From the cell containing the given text, extract its center point as [X, Y] coordinate. 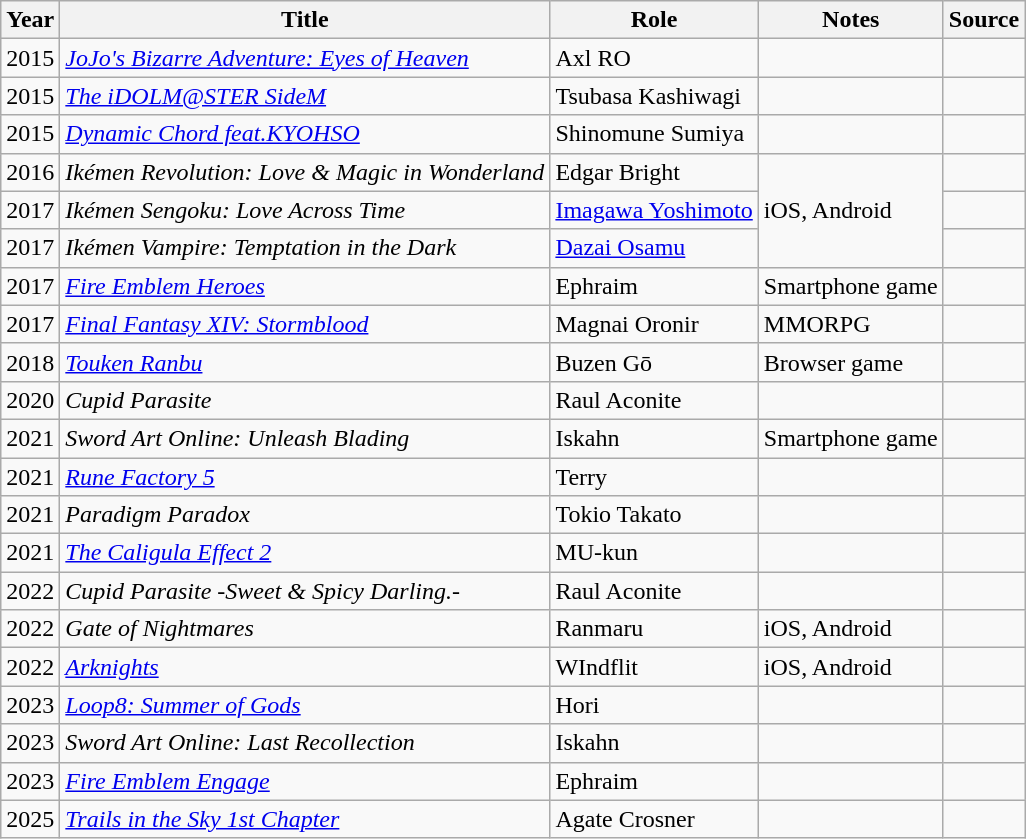
Title [305, 20]
Ikémen Revolution: Love & Magic in Wonderland [305, 172]
Shinomune Sumiya [654, 134]
Browser game [850, 362]
Final Fantasy XIV: Stormblood [305, 324]
Hori [654, 705]
WIndflit [654, 667]
MMORPG [850, 324]
Rune Factory 5 [305, 477]
Edgar Bright [654, 172]
Trails in the Sky 1st Chapter [305, 819]
Dynamic Chord feat.KYOHSO [305, 134]
Source [984, 20]
Paradigm Paradox [305, 515]
Dazai Osamu [654, 248]
Imagawa Yoshimoto [654, 210]
Sword Art Online: Unleash Blading [305, 438]
Fire Emblem Heroes [305, 286]
Terry [654, 477]
The iDOLM@STER SideM [305, 96]
The Caligula Effect 2 [305, 553]
Tsubasa Kashiwagi [654, 96]
2016 [30, 172]
Touken Ranbu [305, 362]
Sword Art Online: Last Recollection [305, 743]
Buzen Gō [654, 362]
2020 [30, 400]
Magnai Oronir [654, 324]
2018 [30, 362]
Fire Emblem Engage [305, 781]
Gate of Nightmares [305, 629]
Ikémen Sengoku: Love Across Time [305, 210]
Arknights [305, 667]
Ikémen Vampire: Temptation in the Dark [305, 248]
Ranmaru [654, 629]
Axl RO [654, 58]
2025 [30, 819]
Cupid Parasite [305, 400]
Role [654, 20]
Loop8: Summer of Gods [305, 705]
JoJo's Bizarre Adventure: Eyes of Heaven [305, 58]
Year [30, 20]
Cupid Parasite -Sweet & Spicy Darling.- [305, 591]
Notes [850, 20]
Agate Crosner [654, 819]
Tokio Takato [654, 515]
MU-kun [654, 553]
